Scan for the cell matching the given text and deliver its [x, y] coordinate at center. 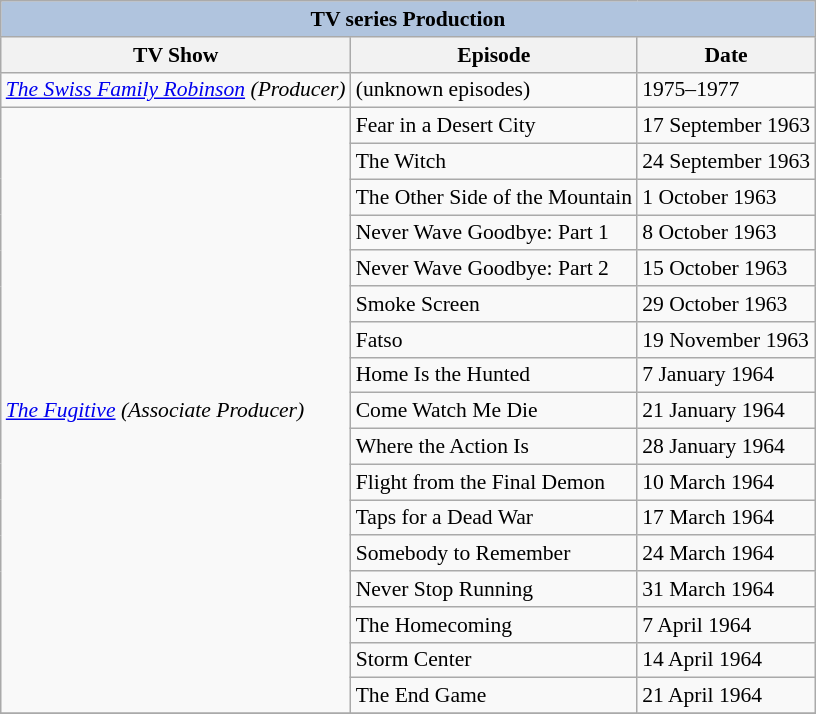
1975–1977 [726, 90]
28 January 1964 [726, 447]
15 October 1963 [726, 269]
24 March 1964 [726, 554]
Home Is the Hunted [494, 375]
Flight from the Final Demon [494, 482]
The Other Side of the Mountain [494, 197]
Never Wave Goodbye: Part 1 [494, 233]
Fear in a Desert City [494, 126]
Where the Action Is [494, 447]
(unknown episodes) [494, 90]
Come Watch Me Die [494, 411]
The End Game [494, 696]
29 October 1963 [726, 304]
Episode [494, 55]
7 January 1964 [726, 375]
14 April 1964 [726, 660]
Somebody to Remember [494, 554]
10 March 1964 [726, 482]
Never Stop Running [494, 589]
21 January 1964 [726, 411]
31 March 1964 [726, 589]
Storm Center [494, 660]
8 October 1963 [726, 233]
The Swiss Family Robinson (Producer) [176, 90]
Never Wave Goodbye: Part 2 [494, 269]
17 March 1964 [726, 518]
24 September 1963 [726, 162]
17 September 1963 [726, 126]
The Fugitive (Associate Producer) [176, 411]
TV Show [176, 55]
Fatso [494, 340]
19 November 1963 [726, 340]
Date [726, 55]
The Homecoming [494, 625]
21 April 1964 [726, 696]
7 April 1964 [726, 625]
The Witch [494, 162]
TV series Production [408, 19]
Smoke Screen [494, 304]
1 October 1963 [726, 197]
Taps for a Dead War [494, 518]
